Return (x, y) of the center of cell containing provided text 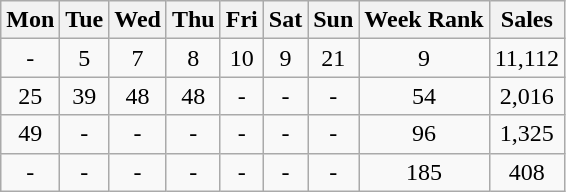
Mon (30, 20)
39 (84, 96)
Sales (526, 20)
Sun (334, 20)
Tue (84, 20)
8 (193, 58)
5 (84, 58)
54 (424, 96)
21 (334, 58)
185 (424, 172)
408 (526, 172)
2,016 (526, 96)
Sat (285, 20)
11,112 (526, 58)
1,325 (526, 134)
49 (30, 134)
Fri (242, 20)
Thu (193, 20)
25 (30, 96)
Wed (138, 20)
10 (242, 58)
7 (138, 58)
96 (424, 134)
Week Rank (424, 20)
